Provide the [X, Y] coordinate of the cell's center where the given text is located.  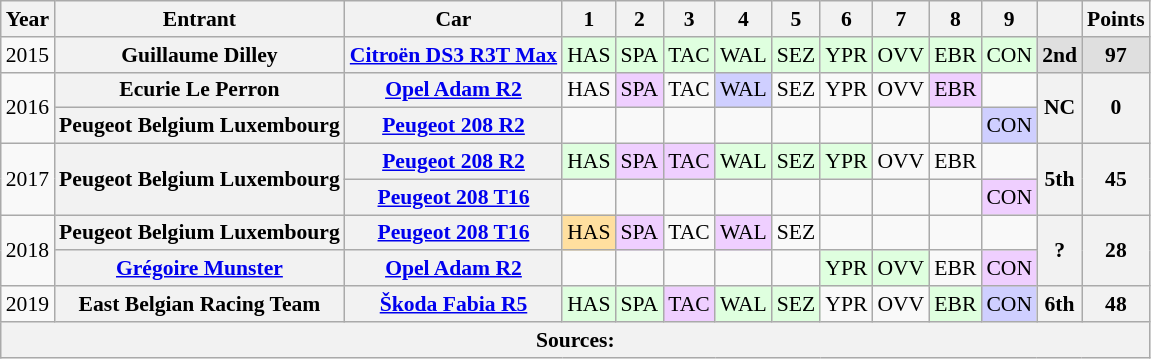
2nd [1060, 55]
2016 [28, 108]
9 [1009, 19]
8 [955, 19]
97 [1116, 55]
Ecurie Le Perron [200, 90]
Guillaume Dilley [200, 55]
Citroën DS3 R3T Max [454, 55]
5 [796, 19]
Škoda Fabia R5 [454, 304]
Points [1116, 19]
Car [454, 19]
Grégoire Munster [200, 269]
45 [1116, 180]
2017 [28, 180]
5th [1060, 180]
? [1060, 250]
7 [900, 19]
2 [640, 19]
Year [28, 19]
48 [1116, 304]
Entrant [200, 19]
NC [1060, 108]
2015 [28, 55]
6th [1060, 304]
East Belgian Racing Team [200, 304]
Sources: [576, 340]
4 [744, 19]
2019 [28, 304]
0 [1116, 108]
3 [689, 19]
28 [1116, 250]
6 [846, 19]
1 [588, 19]
2018 [28, 250]
